Pinpoint the cell where the given text exists, returning its [X, Y] midpoint coordinate. 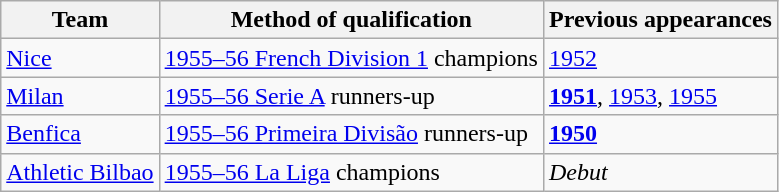
Benfica [80, 134]
1955–56 French Division 1 champions [351, 58]
1951, 1953, 1955 [660, 96]
Athletic Bilbao [80, 172]
1955–56 Primeira Divisão runners-up [351, 134]
Method of qualification [351, 20]
Nice [80, 58]
1950 [660, 134]
1952 [660, 58]
Previous appearances [660, 20]
Milan [80, 96]
Team [80, 20]
1955–56 Serie A runners-up [351, 96]
Debut [660, 172]
1955–56 La Liga champions [351, 172]
